Provide the [X, Y] coordinate of the cell's center where the given text is located.  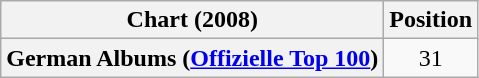
31 [431, 58]
Chart (2008) [192, 20]
Position [431, 20]
German Albums (Offizielle Top 100) [192, 58]
